Search for the cell housing the specified text and yield its [X, Y] center coordinate. 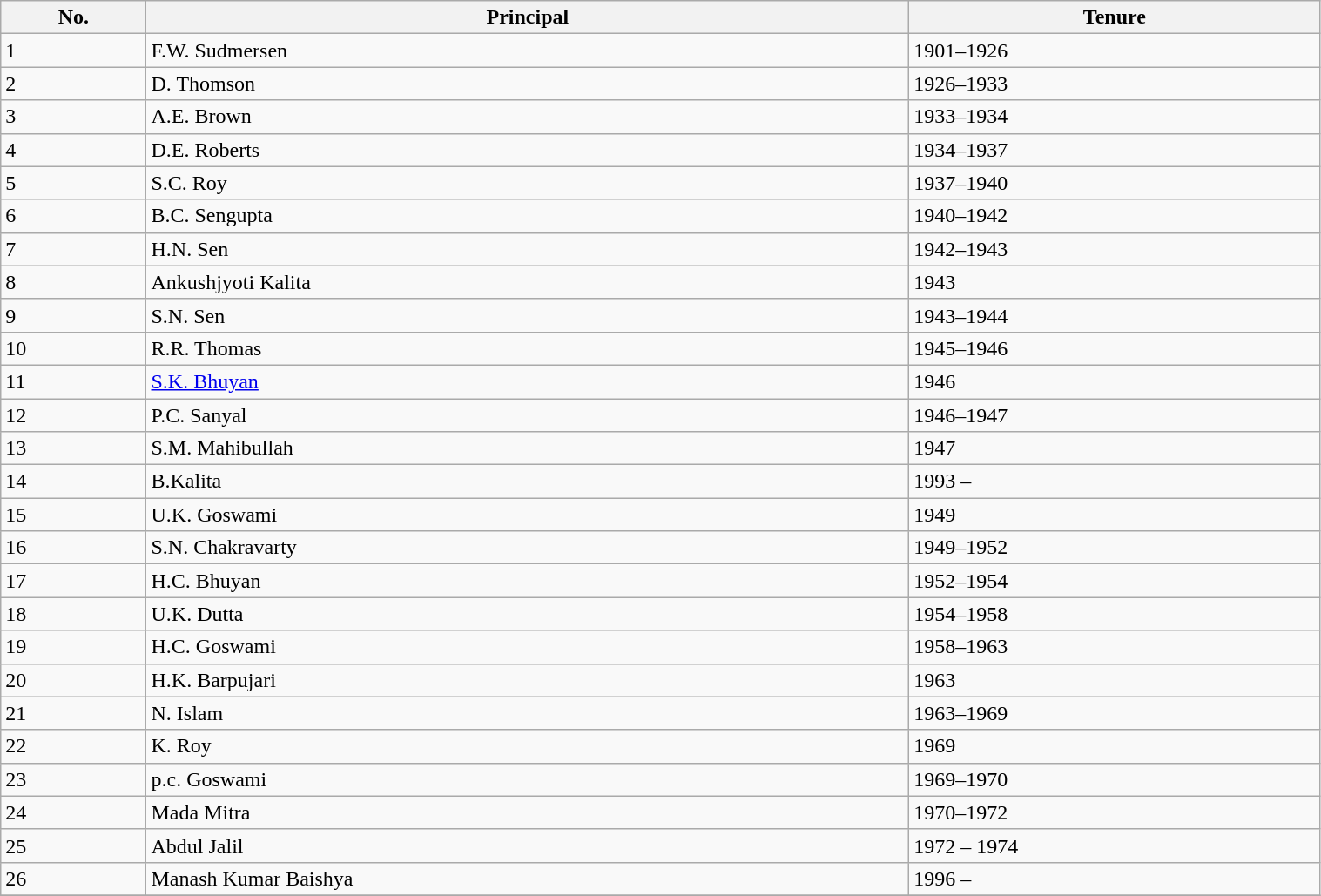
1958–1963 [1115, 647]
A.E. Brown [528, 117]
23 [73, 779]
H.N. Sen [528, 249]
2 [73, 84]
1972 – 1974 [1115, 845]
1937–1940 [1115, 183]
1933–1934 [1115, 117]
1940–1942 [1115, 216]
Principal [528, 17]
1954–1958 [1115, 614]
1945–1946 [1115, 348]
3 [73, 117]
Mada Mitra [528, 812]
19 [73, 647]
7 [73, 249]
D.E. Roberts [528, 150]
9 [73, 315]
S.M. Mahibullah [528, 448]
16 [73, 548]
1963–1969 [1115, 713]
26 [73, 879]
H.K. Barpujari [528, 680]
R.R. Thomas [528, 348]
F.W. Sudmersen [528, 51]
25 [73, 845]
p.c. Goswami [528, 779]
1969 [1115, 746]
1943 [1115, 282]
D. Thomson [528, 84]
S.C. Roy [528, 183]
13 [73, 448]
1 [73, 51]
P.C. Sanyal [528, 415]
1969–1970 [1115, 779]
1947 [1115, 448]
1901–1926 [1115, 51]
1952–1954 [1115, 581]
1946 [1115, 381]
S.K. Bhuyan [528, 381]
24 [73, 812]
Manash Kumar Baishya [528, 879]
8 [73, 282]
S.N. Sen [528, 315]
6 [73, 216]
10 [73, 348]
N. Islam [528, 713]
U.K. Goswami [528, 515]
21 [73, 713]
18 [73, 614]
14 [73, 482]
H.C. Goswami [528, 647]
Ankushjyoti Kalita [528, 282]
1996 – [1115, 879]
1949–1952 [1115, 548]
B.C. Sengupta [528, 216]
22 [73, 746]
1963 [1115, 680]
1942–1943 [1115, 249]
4 [73, 150]
15 [73, 515]
No. [73, 17]
K. Roy [528, 746]
S.N. Chakravarty [528, 548]
5 [73, 183]
U.K. Dutta [528, 614]
1993 – [1115, 482]
1946–1947 [1115, 415]
B.Kalita [528, 482]
12 [73, 415]
1934–1937 [1115, 150]
1943–1944 [1115, 315]
20 [73, 680]
Tenure [1115, 17]
H.C. Bhuyan [528, 581]
17 [73, 581]
1970–1972 [1115, 812]
1926–1933 [1115, 84]
11 [73, 381]
Abdul Jalil [528, 845]
1949 [1115, 515]
